Extract the [X, Y] coordinate from the center of the cell holding the provided text.  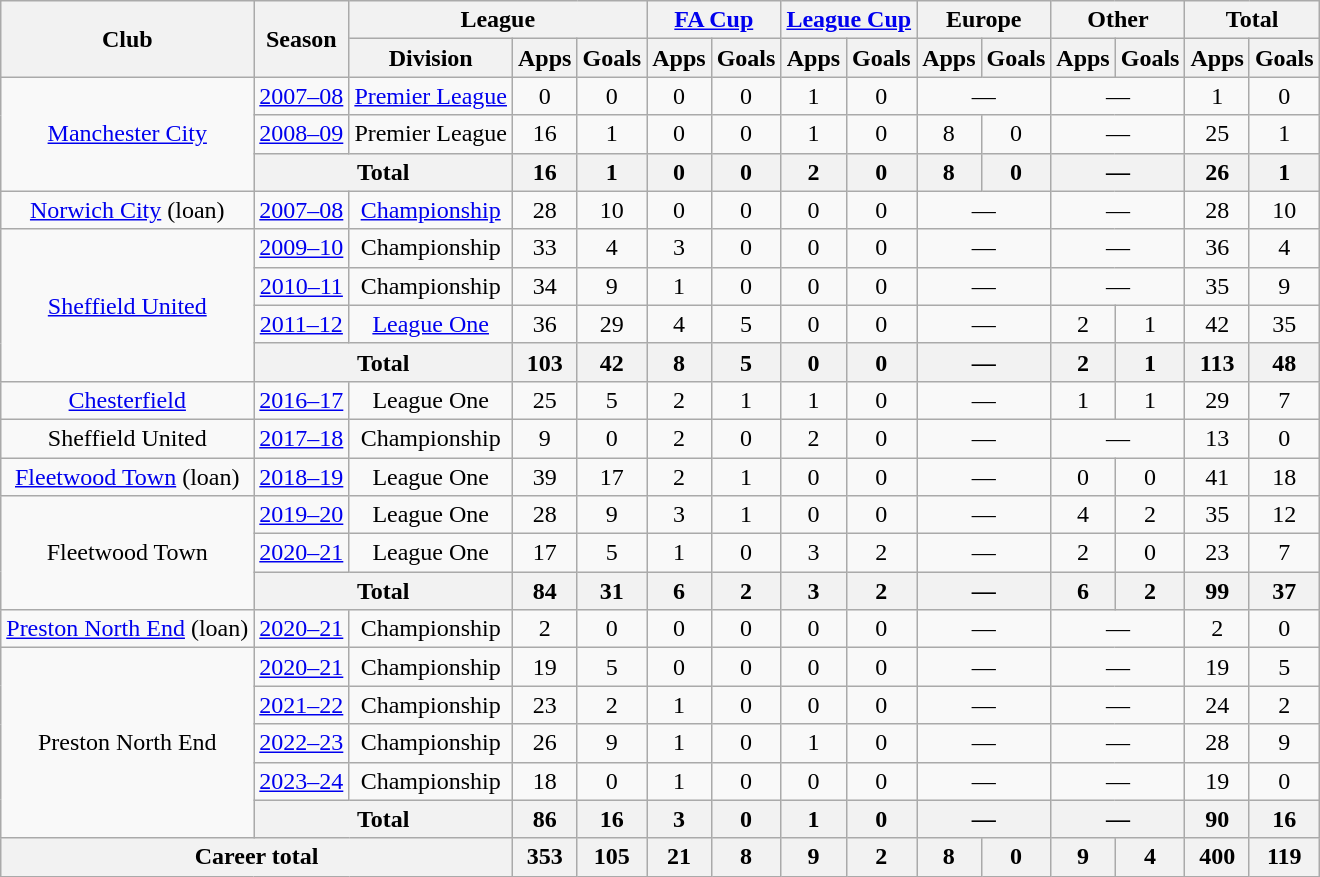
Europe [984, 20]
84 [545, 591]
2022–23 [302, 743]
2019–20 [302, 515]
Preston North End (loan) [128, 629]
Club [128, 39]
99 [1217, 591]
21 [679, 857]
2011–12 [302, 324]
Division [431, 58]
33 [545, 248]
31 [612, 591]
Manchester City [128, 134]
2010–11 [302, 286]
Season [302, 39]
48 [1284, 362]
Fleetwood Town [128, 553]
Fleetwood Town (loan) [128, 477]
41 [1217, 477]
Other [1118, 20]
105 [612, 857]
24 [1217, 705]
2016–17 [302, 400]
12 [1284, 515]
League Cup [849, 20]
13 [1217, 438]
39 [545, 477]
League [498, 20]
113 [1217, 362]
Norwich City (loan) [128, 210]
2009–10 [302, 248]
86 [545, 819]
34 [545, 286]
Chesterfield [128, 400]
Preston North End [128, 743]
FA Cup [714, 20]
2023–24 [302, 781]
2018–19 [302, 477]
2008–09 [302, 134]
37 [1284, 591]
119 [1284, 857]
353 [545, 857]
2021–22 [302, 705]
103 [545, 362]
2017–18 [302, 438]
Career total [257, 857]
400 [1217, 857]
90 [1217, 819]
